Determine the [x, y] coordinate at the center of the cell enclosing the given text.  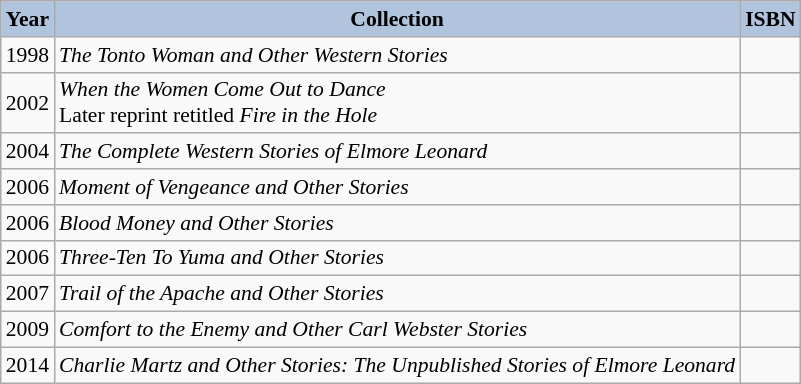
Three-Ten To Yuma and Other Stories [397, 258]
2004 [28, 152]
Year [28, 19]
When the Women Come Out to Dance Later reprint retitled Fire in the Hole [397, 102]
2009 [28, 330]
Blood Money and Other Stories [397, 223]
Charlie Martz and Other Stories: The Unpublished Stories of Elmore Leonard [397, 365]
2014 [28, 365]
Comfort to the Enemy and Other Carl Webster Stories [397, 330]
Moment of Vengeance and Other Stories [397, 187]
The Complete Western Stories of Elmore Leonard [397, 152]
2007 [28, 294]
2002 [28, 102]
The Tonto Woman and Other Western Stories [397, 55]
ISBN [770, 19]
1998 [28, 55]
Trail of the Apache and Other Stories [397, 294]
Collection [397, 19]
